Extract the [x, y] coordinate from the center of the cell holding the provided text.  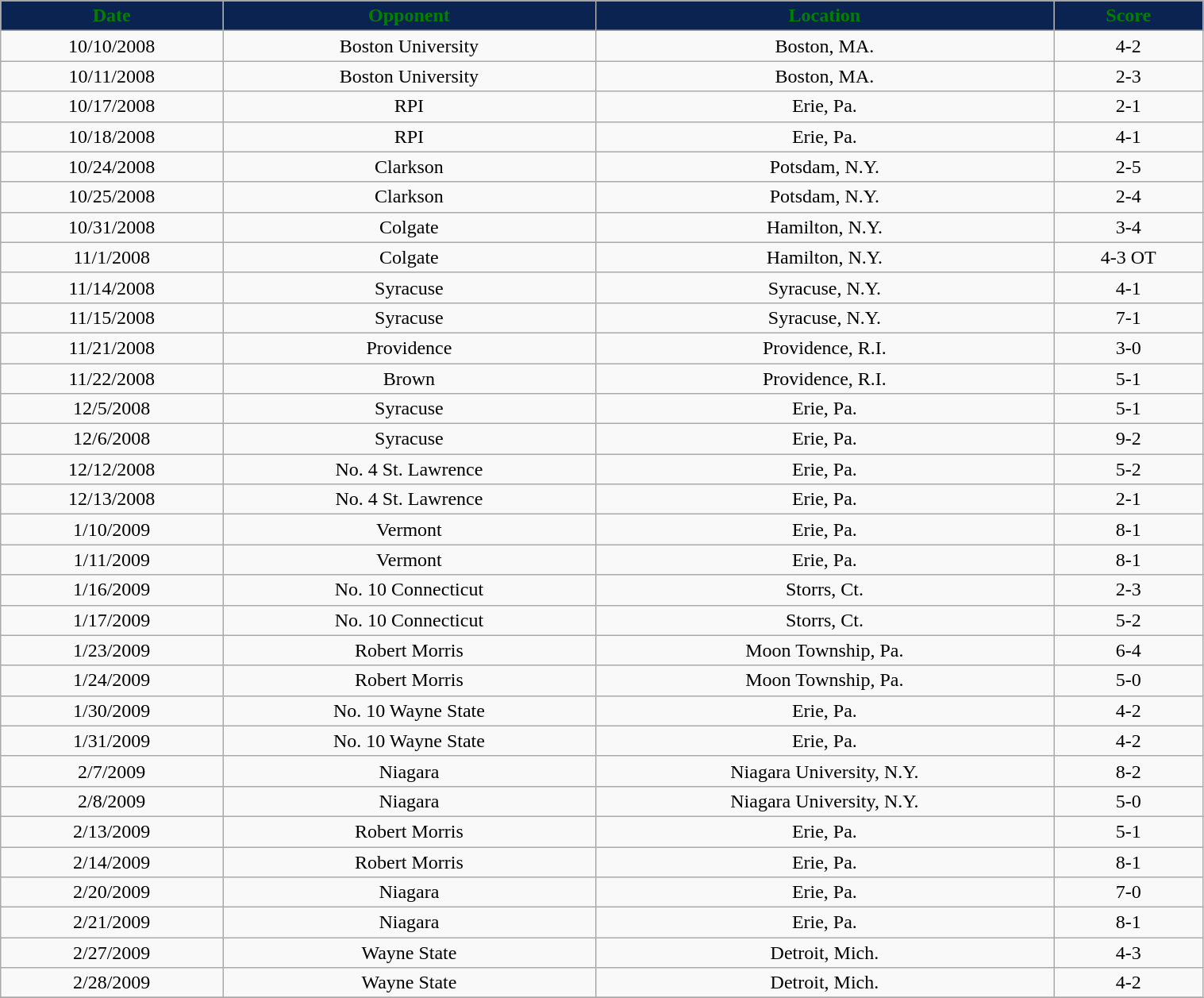
10/25/2008 [112, 197]
1/24/2009 [112, 680]
8-2 [1129, 771]
Opponent [410, 16]
11/22/2008 [112, 379]
Score [1129, 16]
Date [112, 16]
12/5/2008 [112, 409]
2/7/2009 [112, 771]
10/24/2008 [112, 167]
12/12/2008 [112, 469]
12/13/2008 [112, 499]
1/23/2009 [112, 650]
1/31/2009 [112, 741]
11/14/2008 [112, 287]
4-3 OT [1129, 257]
4-3 [1129, 953]
9-2 [1129, 439]
2/13/2009 [112, 831]
11/21/2008 [112, 348]
2/8/2009 [112, 801]
7-1 [1129, 318]
7-0 [1129, 892]
3-0 [1129, 348]
Location [824, 16]
10/17/2008 [112, 106]
2-5 [1129, 167]
1/10/2009 [112, 530]
10/18/2008 [112, 137]
1/16/2009 [112, 590]
6-4 [1129, 650]
Providence [410, 348]
10/11/2008 [112, 76]
10/10/2008 [112, 46]
1/11/2009 [112, 560]
10/31/2008 [112, 227]
3-4 [1129, 227]
11/1/2008 [112, 257]
11/15/2008 [112, 318]
2/28/2009 [112, 983]
2-4 [1129, 197]
2/21/2009 [112, 923]
2/27/2009 [112, 953]
1/17/2009 [112, 620]
Brown [410, 379]
12/6/2008 [112, 439]
1/30/2009 [112, 711]
2/20/2009 [112, 892]
2/14/2009 [112, 861]
